Locate the cell with the specified text and output its [x, y] center coordinate. 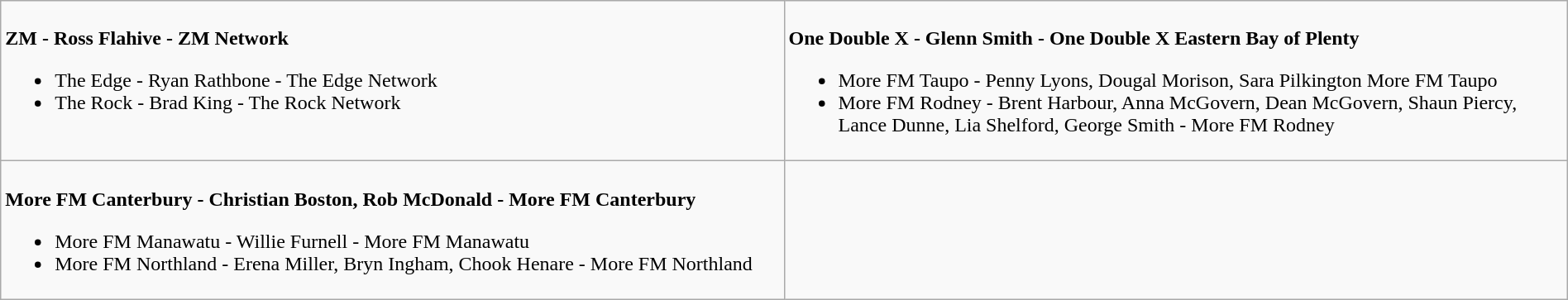
ZM - Ross Flahive - ZM NetworkThe Edge - Ryan Rathbone - The Edge NetworkThe Rock - Brad King - The Rock Network [392, 81]
